Return [x, y] of the center of cell containing provided text 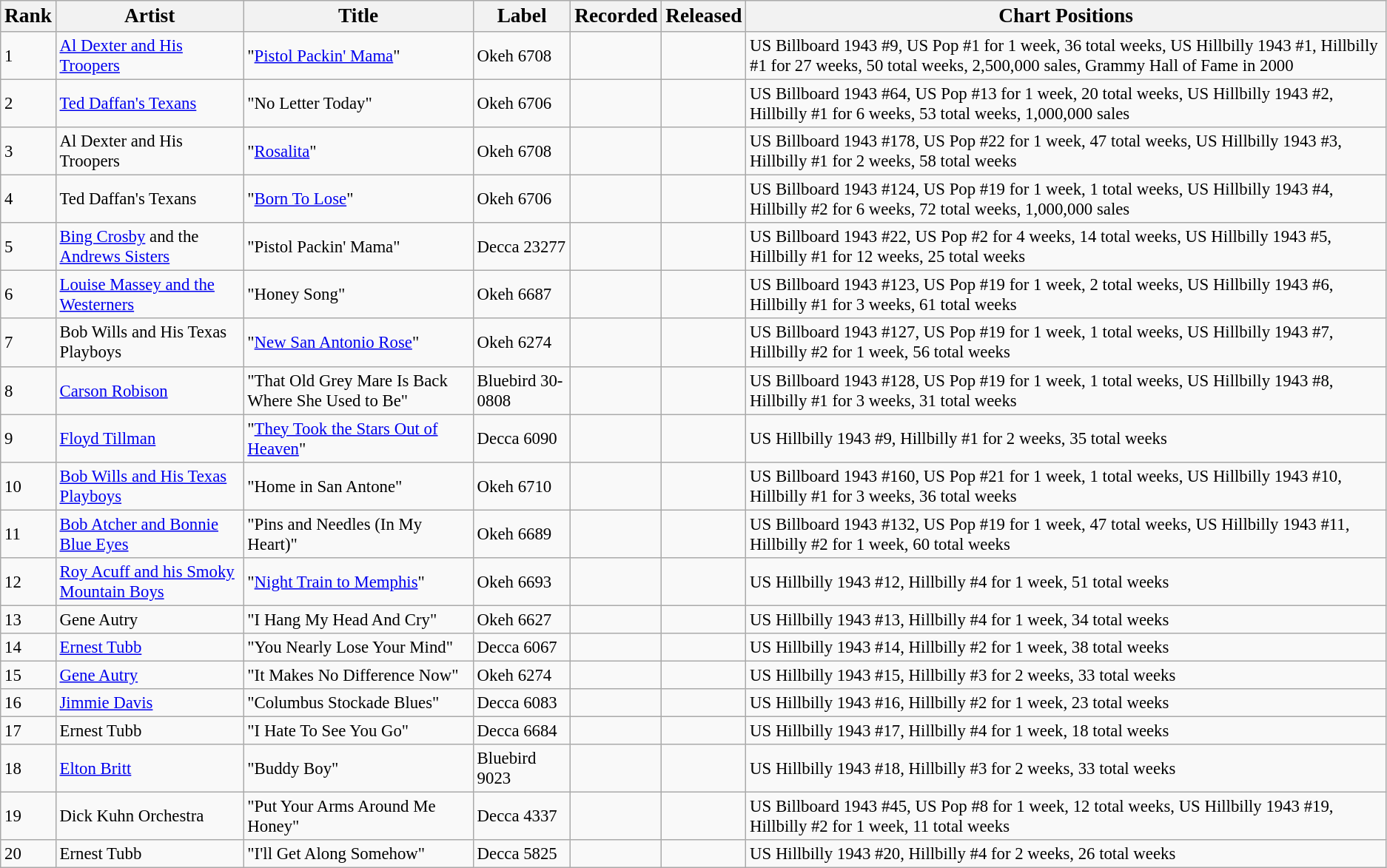
8 [28, 391]
Dick Kuhn Orchestra [150, 817]
Elton Britt [150, 768]
1 [28, 56]
Chart Positions [1066, 16]
"Buddy Boy" [358, 768]
11 [28, 534]
US Hillbilly 1943 #18, Hillbilly #3 for 2 weeks, 33 total weeks [1066, 768]
US Billboard 1943 #45, US Pop #8 for 1 week, 12 total weeks, US Hillbilly 1943 #19, Hillbilly #2 for 1 week, 11 total weeks [1066, 817]
Carson Robison [150, 391]
6 [28, 295]
Bluebird 30-0808 [522, 391]
Artist [150, 16]
US Hillbilly 1943 #20, Hillbilly #4 for 2 weeks, 26 total weeks [1066, 854]
Okeh 6627 [522, 619]
"Honey Song" [358, 295]
10 [28, 485]
Bob Atcher and Bonnie Blue Eyes [150, 534]
"It Makes No Difference Now" [358, 675]
"I Hate To See You Go" [358, 731]
"Night Train to Memphis" [358, 582]
US Billboard 1943 #128, US Pop #19 for 1 week, 1 total weeks, US Hillbilly 1943 #8, Hillbilly #1 for 3 weeks, 31 total weeks [1066, 391]
"You Nearly Lose Your Mind" [358, 647]
"They Took the Stars Out of Heaven" [358, 438]
US Billboard 1943 #64, US Pop #13 for 1 week, 20 total weeks, US Hillbilly 1943 #2, Hillbilly #1 for 6 weeks, 53 total weeks, 1,000,000 sales [1066, 104]
Louise Massey and the Westerners [150, 295]
Floyd Tillman [150, 438]
"Columbus Stockade Blues" [358, 703]
US Hillbilly 1943 #16, Hillbilly #2 for 1 week, 23 total weeks [1066, 703]
Bing Crosby and the Andrews Sisters [150, 247]
"Home in San Antone" [358, 485]
Decca 23277 [522, 247]
"That Old Grey Mare Is Back Where She Used to Be" [358, 391]
Roy Acuff and his Smoky Mountain Boys [150, 582]
Released [704, 16]
US Hillbilly 1943 #12, Hillbilly #4 for 1 week, 51 total weeks [1066, 582]
9 [28, 438]
Okeh 6687 [522, 295]
17 [28, 731]
15 [28, 675]
16 [28, 703]
US Billboard 1943 #22, US Pop #2 for 4 weeks, 14 total weeks, US Hillbilly 1943 #5, Hillbilly #1 for 12 weeks, 25 total weeks [1066, 247]
Decca 6684 [522, 731]
"Pins and Needles (In My Heart)" [358, 534]
US Billboard 1943 #132, US Pop #19 for 1 week, 47 total weeks, US Hillbilly 1943 #11, Hillbilly #2 for 1 week, 60 total weeks [1066, 534]
Decca 6067 [522, 647]
US Hillbilly 1943 #13, Hillbilly #4 for 1 week, 34 total weeks [1066, 619]
Decca 5825 [522, 854]
20 [28, 854]
US Billboard 1943 #160, US Pop #21 for 1 week, 1 total weeks, US Hillbilly 1943 #10, Hillbilly #1 for 3 weeks, 36 total weeks [1066, 485]
"No Letter Today" [358, 104]
Recorded [616, 16]
"I'll Get Along Somehow" [358, 854]
"Rosalita" [358, 151]
Decca 6090 [522, 438]
US Billboard 1943 #123, US Pop #19 for 1 week, 2 total weeks, US Hillbilly 1943 #6, Hillbilly #1 for 3 weeks, 61 total weeks [1066, 295]
Okeh 6710 [522, 485]
"I Hang My Head And Cry" [358, 619]
Label [522, 16]
US Billboard 1943 #124, US Pop #19 for 1 week, 1 total weeks, US Hillbilly 1943 #4, Hillbilly #2 for 6 weeks, 72 total weeks, 1,000,000 sales [1066, 200]
US Billboard 1943 #178, US Pop #22 for 1 week, 47 total weeks, US Hillbilly 1943 #3, Hillbilly #1 for 2 weeks, 58 total weeks [1066, 151]
19 [28, 817]
Title [358, 16]
13 [28, 619]
"New San Antonio Rose" [358, 343]
Okeh 6689 [522, 534]
Jimmie Davis [150, 703]
Decca 4337 [522, 817]
12 [28, 582]
"Born To Lose" [358, 200]
Decca 6083 [522, 703]
US Hillbilly 1943 #14, Hillbilly #2 for 1 week, 38 total weeks [1066, 647]
7 [28, 343]
US Hillbilly 1943 #15, Hillbilly #3 for 2 weeks, 33 total weeks [1066, 675]
US Hillbilly 1943 #17, Hillbilly #4 for 1 week, 18 total weeks [1066, 731]
"Put Your Arms Around Me Honey" [358, 817]
18 [28, 768]
5 [28, 247]
2 [28, 104]
4 [28, 200]
Rank [28, 16]
14 [28, 647]
US Hillbilly 1943 #9, Hillbilly #1 for 2 weeks, 35 total weeks [1066, 438]
Okeh 6693 [522, 582]
Bluebird 9023 [522, 768]
US Billboard 1943 #127, US Pop #19 for 1 week, 1 total weeks, US Hillbilly 1943 #7, Hillbilly #2 for 1 week, 56 total weeks [1066, 343]
3 [28, 151]
